Pinpoint the cell where the given text exists, returning its (X, Y) midpoint coordinate. 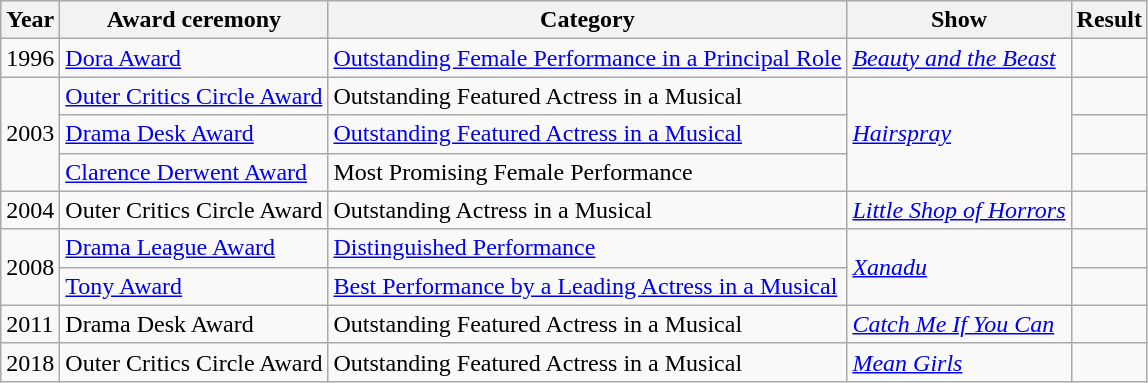
Hairspray (959, 134)
Category (588, 20)
2003 (30, 134)
Best Performance by a Leading Actress in a Musical (588, 286)
Distinguished Performance (588, 248)
1996 (30, 58)
Catch Me If You Can (959, 324)
Beauty and the Beast (959, 58)
Dora Award (194, 58)
Award ceremony (194, 20)
Drama League Award (194, 248)
Outstanding Actress in a Musical (588, 210)
Clarence Derwent Award (194, 172)
Most Promising Female Performance (588, 172)
Mean Girls (959, 362)
Show (959, 20)
Result (1109, 20)
2011 (30, 324)
Xanadu (959, 267)
2018 (30, 362)
Year (30, 20)
Little Shop of Horrors (959, 210)
2008 (30, 267)
2004 (30, 210)
Outstanding Female Performance in a Principal Role (588, 58)
Tony Award (194, 286)
